Provide the (X, Y) coordinate of the cell's center where the given text is located.  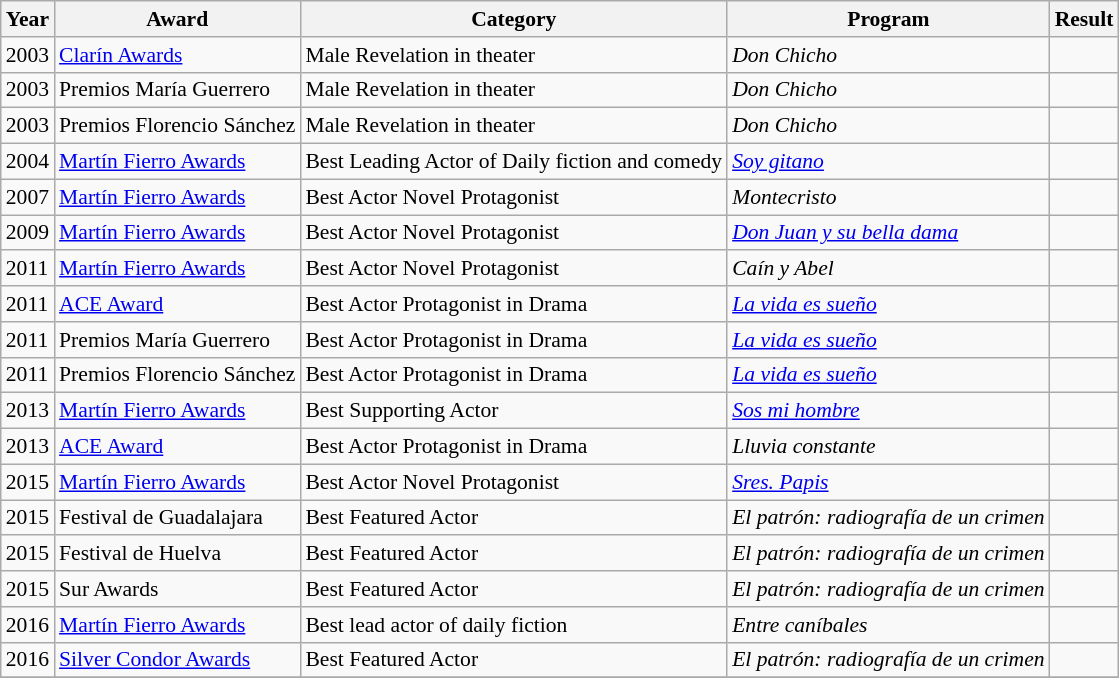
Result (1084, 19)
Silver Condor Awards (177, 660)
Year (28, 19)
Best Leading Actor of Daily fiction and comedy (514, 162)
Entre caníbales (888, 625)
Best Supporting Actor (514, 411)
Sres. Papis (888, 482)
2009 (28, 233)
Clarín Awards (177, 55)
Program (888, 19)
Montecristo (888, 197)
Lluvia constante (888, 447)
Best lead actor of daily fiction (514, 625)
Soy gitano (888, 162)
2007 (28, 197)
Don Juan y su bella dama (888, 233)
Sos mi hombre (888, 411)
Sur Awards (177, 589)
Festival de Guadalajara (177, 518)
Category (514, 19)
Festival de Huelva (177, 554)
2004 (28, 162)
Award (177, 19)
Caín y Abel (888, 269)
